Output the [X, Y] coordinate of the center of the cell containing the given text.  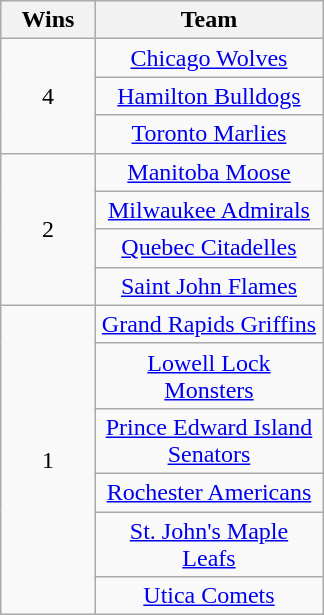
Wins [48, 20]
Grand Rapids Griffins [210, 324]
4 [48, 96]
Milwaukee Admirals [210, 210]
1 [48, 460]
Quebec Citadelles [210, 248]
Utica Comets [210, 596]
Prince Edward Island Senators [210, 440]
Rochester Americans [210, 492]
Lowell Lock Monsters [210, 376]
Hamilton Bulldogs [210, 96]
Manitoba Moose [210, 172]
Chicago Wolves [210, 58]
St. John's Maple Leafs [210, 544]
Toronto Marlies [210, 134]
Saint John Flames [210, 286]
2 [48, 229]
Team [210, 20]
